Extract the (x, y) coordinate from the center of the cell holding the provided text.  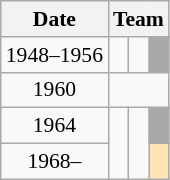
1948–1956 (54, 55)
Date (54, 19)
Team (138, 19)
1968– (54, 162)
1960 (54, 90)
1964 (54, 126)
